Identify which cell holds the provided text, then report its (X, Y) central coordinate. 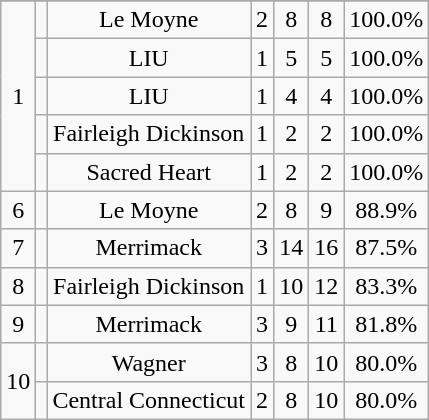
16 (326, 248)
88.9% (386, 210)
Wagner (149, 362)
12 (326, 286)
83.3% (386, 286)
81.8% (386, 324)
87.5% (386, 248)
11 (326, 324)
Sacred Heart (149, 172)
Central Connecticut (149, 400)
7 (18, 248)
6 (18, 210)
14 (292, 248)
